Return [x, y] of the center of cell containing provided text 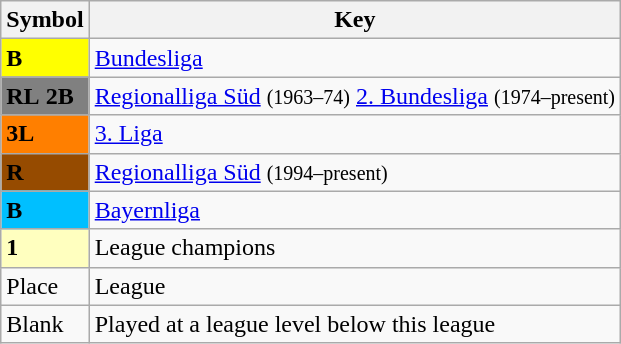
Place [45, 286]
Key [354, 20]
R [45, 172]
3. Liga [354, 134]
Blank [45, 324]
Played at a league level below this league [354, 324]
1 [45, 248]
Regionalliga Süd (1994–present) [354, 172]
Regionalliga Süd (1963–74) 2. Bundesliga (1974–present) [354, 96]
League champions [354, 248]
League [354, 286]
3L [45, 134]
Bundesliga [354, 58]
Bayernliga [354, 210]
RL 2B [45, 96]
Symbol [45, 20]
